From the cell containing the given text, extract its center point as (X, Y) coordinate. 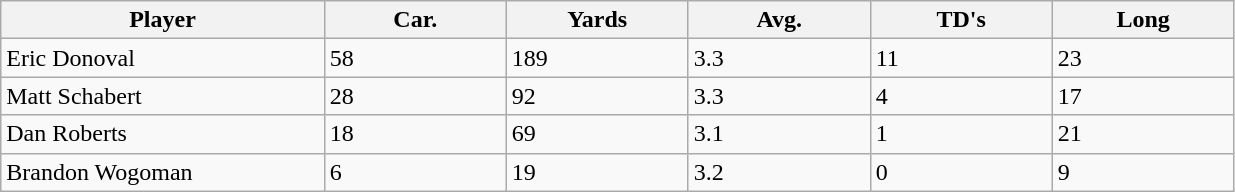
Brandon Wogoman (163, 172)
0 (961, 172)
21 (1143, 134)
11 (961, 58)
Car. (415, 20)
28 (415, 96)
9 (1143, 172)
Player (163, 20)
6 (415, 172)
3.2 (779, 172)
TD's (961, 20)
3.1 (779, 134)
92 (597, 96)
Long (1143, 20)
189 (597, 58)
19 (597, 172)
18 (415, 134)
Avg. (779, 20)
4 (961, 96)
Matt Schabert (163, 96)
17 (1143, 96)
23 (1143, 58)
Eric Donoval (163, 58)
69 (597, 134)
1 (961, 134)
58 (415, 58)
Yards (597, 20)
Dan Roberts (163, 134)
